Detect which cell encompasses the target text, then output its (X, Y) center coordinate. 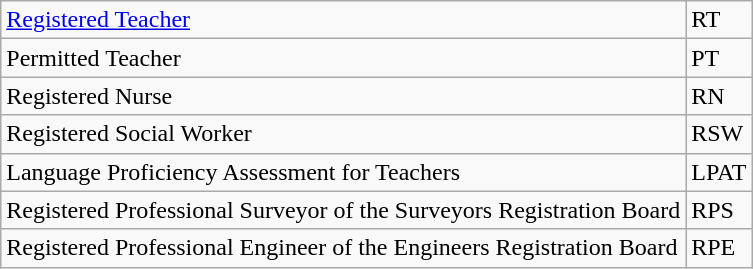
Registered Professional Surveyor of the Surveyors Registration Board (344, 210)
Registered Teacher (344, 20)
PT (719, 58)
RT (719, 20)
Registered Nurse (344, 96)
LPAT (719, 172)
RN (719, 96)
Permitted Teacher (344, 58)
Registered Social Worker (344, 134)
Registered Professional Engineer of the Engineers Registration Board (344, 248)
Language Proficiency Assessment for Teachers (344, 172)
RPE (719, 248)
RSW (719, 134)
RPS (719, 210)
